Return the (X, Y) coordinate for the center point of the cell that contains the specified text.  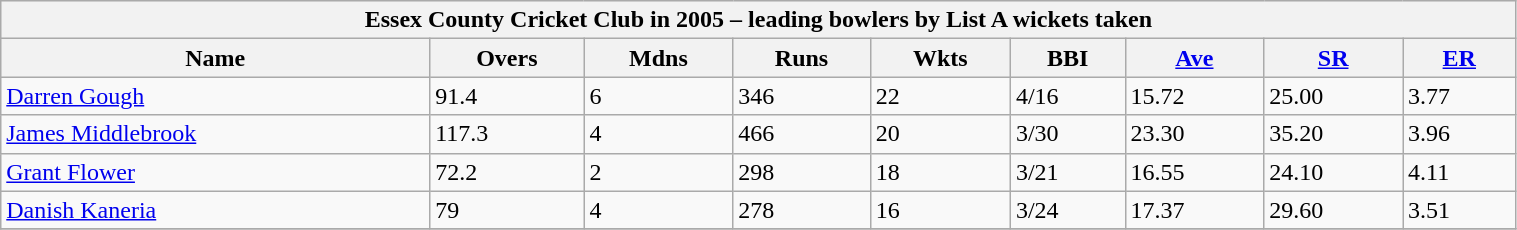
Name (216, 58)
29.60 (1334, 210)
4/16 (1068, 96)
6 (658, 96)
16.55 (1194, 172)
Darren Gough (216, 96)
23.30 (1194, 134)
Danish Kaneria (216, 210)
3.77 (1460, 96)
ER (1460, 58)
3/24 (1068, 210)
Essex County Cricket Club in 2005 – leading bowlers by List A wickets taken (758, 20)
Ave (1194, 58)
17.37 (1194, 210)
298 (802, 172)
Overs (507, 58)
24.10 (1334, 172)
22 (940, 96)
15.72 (1194, 96)
Wkts (940, 58)
James Middlebrook (216, 134)
SR (1334, 58)
79 (507, 210)
2 (658, 172)
3/30 (1068, 134)
Grant Flower (216, 172)
Mdns (658, 58)
3/21 (1068, 172)
278 (802, 210)
466 (802, 134)
3.51 (1460, 210)
35.20 (1334, 134)
346 (802, 96)
25.00 (1334, 96)
117.3 (507, 134)
16 (940, 210)
Runs (802, 58)
72.2 (507, 172)
20 (940, 134)
4.11 (1460, 172)
3.96 (1460, 134)
BBI (1068, 58)
18 (940, 172)
91.4 (507, 96)
